Determine the [x, y] coordinate at the center of the cell enclosing the given text.  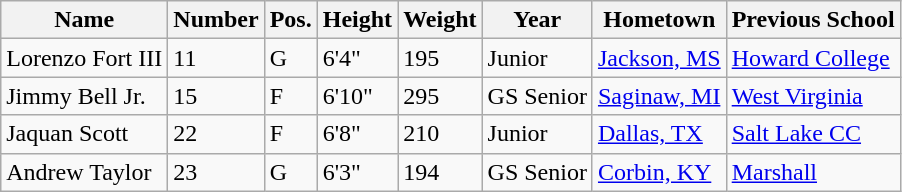
Jaquan Scott [84, 134]
Jimmy Bell Jr. [84, 96]
Number [216, 20]
194 [440, 172]
22 [216, 134]
Hometown [659, 20]
6'3" [357, 172]
Salt Lake CC [813, 134]
Lorenzo Fort III [84, 58]
6'8" [357, 134]
Saginaw, MI [659, 96]
Corbin, KY [659, 172]
Marshall [813, 172]
210 [440, 134]
Previous School [813, 20]
23 [216, 172]
Weight [440, 20]
295 [440, 96]
Dallas, TX [659, 134]
West Virginia [813, 96]
15 [216, 96]
6'4" [357, 58]
Year [537, 20]
6'10" [357, 96]
Jackson, MS [659, 58]
Andrew Taylor [84, 172]
11 [216, 58]
Height [357, 20]
Howard College [813, 58]
Name [84, 20]
Pos. [290, 20]
195 [440, 58]
